Capture the cell that displays the provided text and extract its [x, y] central coordinate. 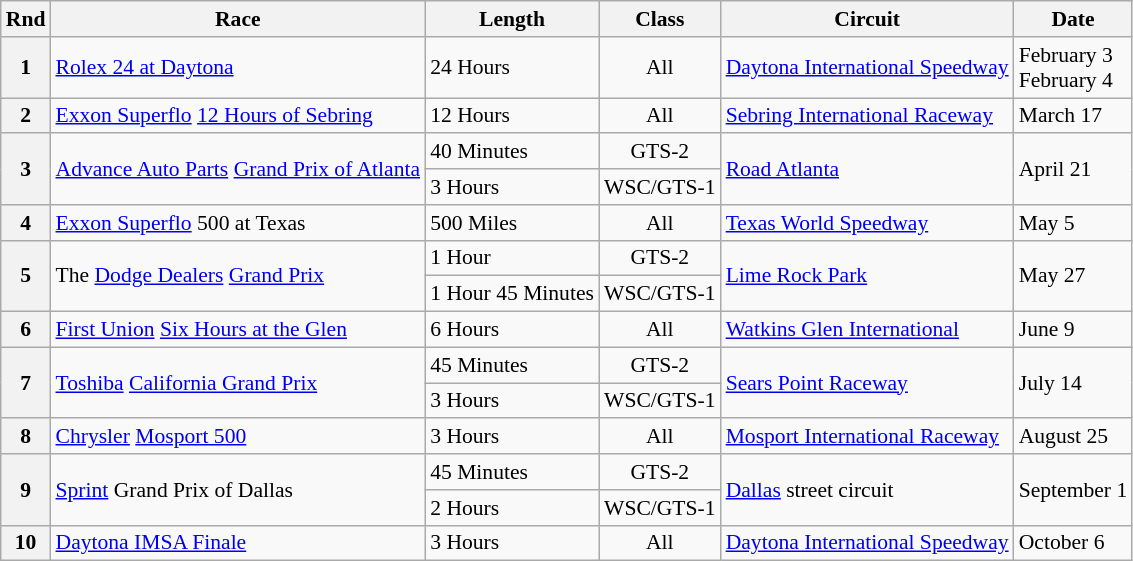
Class [660, 19]
Dallas street circuit [868, 490]
October 6 [1074, 543]
May 27 [1074, 276]
1 Hour [512, 258]
9 [26, 490]
September 1 [1074, 490]
April 21 [1074, 170]
1 [26, 68]
The Dodge Dealers Grand Prix [238, 276]
Road Atlanta [868, 170]
2 [26, 116]
May 5 [1074, 223]
Date [1074, 19]
Sebring International Raceway [868, 116]
February 3February 4 [1074, 68]
Texas World Speedway [868, 223]
6 Hours [512, 330]
24 Hours [512, 68]
10 [26, 543]
Advance Auto Parts Grand Prix of Atlanta [238, 170]
Watkins Glen International [868, 330]
First Union Six Hours at the Glen [238, 330]
Rolex 24 at Daytona [238, 68]
Toshiba California Grand Prix [238, 382]
6 [26, 330]
5 [26, 276]
Exxon Superflo 12 Hours of Sebring [238, 116]
Lime Rock Park [868, 276]
4 [26, 223]
1 Hour 45 Minutes [512, 294]
Sears Point Raceway [868, 382]
Exxon Superflo 500 at Texas [238, 223]
August 25 [1074, 437]
8 [26, 437]
500 Miles [512, 223]
7 [26, 382]
Sprint Grand Prix of Dallas [238, 490]
12 Hours [512, 116]
July 14 [1074, 382]
40 Minutes [512, 152]
Rnd [26, 19]
Daytona IMSA Finale [238, 543]
Length [512, 19]
Chrysler Mosport 500 [238, 437]
June 9 [1074, 330]
Race [238, 19]
2 Hours [512, 508]
Mosport International Raceway [868, 437]
3 [26, 170]
March 17 [1074, 116]
Circuit [868, 19]
